Scan for the cell matching the given text and deliver its [X, Y] coordinate at center. 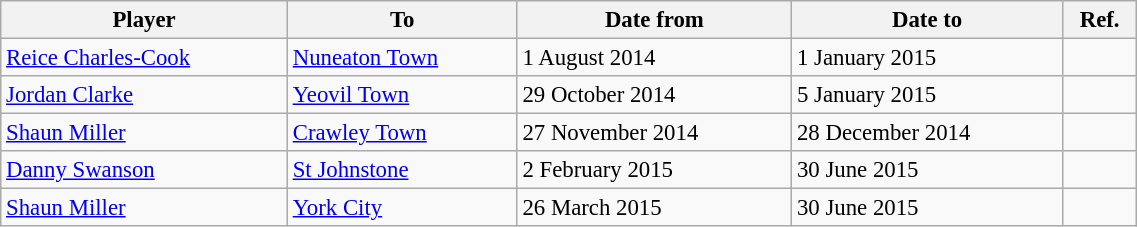
Nuneaton Town [402, 58]
5 January 2015 [928, 95]
Player [144, 20]
Danny Swanson [144, 170]
27 November 2014 [654, 133]
To [402, 20]
Ref. [1099, 20]
York City [402, 208]
26 March 2015 [654, 208]
Yeovil Town [402, 95]
1 January 2015 [928, 58]
Reice Charles-Cook [144, 58]
Date to [928, 20]
29 October 2014 [654, 95]
2 February 2015 [654, 170]
Date from [654, 20]
Jordan Clarke [144, 95]
St Johnstone [402, 170]
1 August 2014 [654, 58]
28 December 2014 [928, 133]
Crawley Town [402, 133]
